Locate the cell with the specified text and output its (X, Y) center coordinate. 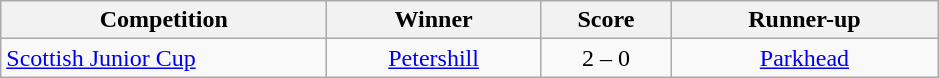
Parkhead (804, 58)
Competition (164, 20)
Scottish Junior Cup (164, 58)
Score (606, 20)
2 – 0 (606, 58)
Petershill (434, 58)
Runner-up (804, 20)
Winner (434, 20)
